Return [X, Y] of the center of cell containing provided text 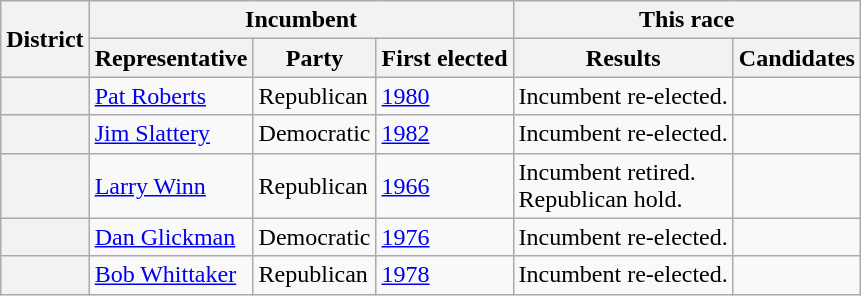
Jim Slattery [171, 134]
Party [314, 58]
Bob Whittaker [171, 275]
Incumbent retired.Republican hold. [623, 186]
1966 [444, 186]
Results [623, 58]
1980 [444, 96]
Incumbent [301, 20]
1978 [444, 275]
Larry Winn [171, 186]
Candidates [796, 58]
1976 [444, 237]
Dan Glickman [171, 237]
Pat Roberts [171, 96]
This race [686, 20]
First elected [444, 58]
1982 [444, 134]
Representative [171, 58]
District [45, 39]
